Determine the [X, Y] coordinate at the center of the cell enclosing the given text.  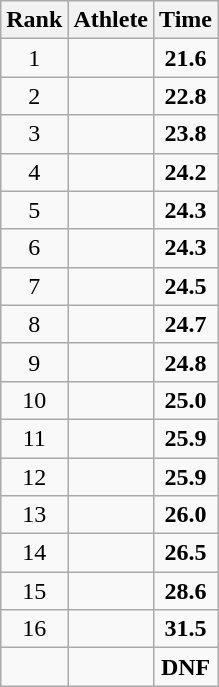
11 [34, 438]
DNF [186, 667]
26.0 [186, 515]
16 [34, 629]
9 [34, 362]
2 [34, 96]
15 [34, 591]
24.5 [186, 286]
Time [186, 20]
6 [34, 248]
28.6 [186, 591]
8 [34, 324]
7 [34, 286]
26.5 [186, 553]
14 [34, 553]
5 [34, 210]
4 [34, 172]
22.8 [186, 96]
10 [34, 400]
1 [34, 58]
3 [34, 134]
24.2 [186, 172]
13 [34, 515]
Rank [34, 20]
12 [34, 477]
25.0 [186, 400]
21.6 [186, 58]
31.5 [186, 629]
Athlete [111, 20]
23.8 [186, 134]
24.7 [186, 324]
24.8 [186, 362]
